Determine the (x, y) coordinate at the center of the cell enclosing the given text.  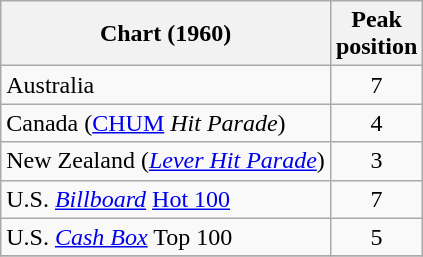
Chart (1960) (166, 34)
U.S. Cash Box Top 100 (166, 237)
3 (376, 161)
4 (376, 123)
U.S. Billboard Hot 100 (166, 199)
Canada (CHUM Hit Parade) (166, 123)
New Zealand (Lever Hit Parade) (166, 161)
5 (376, 237)
Australia (166, 85)
Peakposition (376, 34)
